Return the [x, y] coordinate for the center point of the cell that contains the specified text.  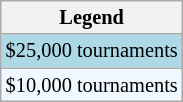
$10,000 tournaments [92, 85]
$25,000 tournaments [92, 51]
Legend [92, 17]
